Find where the given text appears and provide that cell's center as [x, y] coordinate. 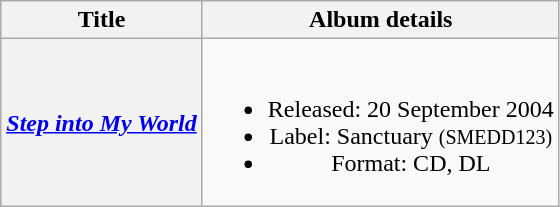
Step into My World [102, 122]
Album details [380, 20]
Title [102, 20]
Released: 20 September 2004Label: Sanctuary (SMEDD123)Format: CD, DL [380, 122]
